Determine the (x, y) coordinate at the center of the cell enclosing the given text.  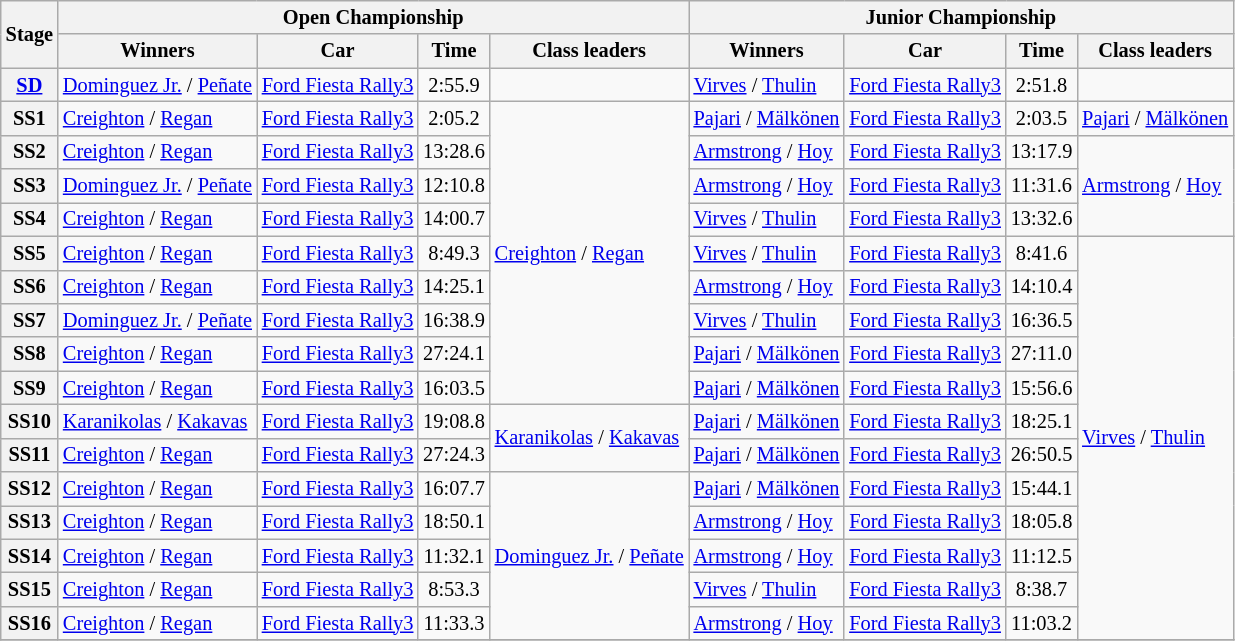
SS13 (30, 522)
SS16 (30, 623)
8:49.3 (454, 253)
8:53.3 (454, 589)
SS12 (30, 489)
SD (30, 85)
15:44.1 (1042, 489)
16:03.5 (454, 388)
11:03.2 (1042, 623)
2:51.8 (1042, 85)
19:08.8 (454, 421)
SS2 (30, 152)
SS7 (30, 320)
11:31.6 (1042, 186)
SS10 (30, 421)
16:07.7 (454, 489)
SS4 (30, 219)
27:24.1 (454, 354)
8:38.7 (1042, 589)
15:56.6 (1042, 388)
13:28.6 (454, 152)
14:10.4 (1042, 287)
27:11.0 (1042, 354)
11:33.3 (454, 623)
SS6 (30, 287)
14:00.7 (454, 219)
18:05.8 (1042, 522)
14:25.1 (454, 287)
26:50.5 (1042, 455)
27:24.3 (454, 455)
18:50.1 (454, 522)
13:32.6 (1042, 219)
2:55.9 (454, 85)
SS11 (30, 455)
SS15 (30, 589)
13:17.9 (1042, 152)
SS3 (30, 186)
8:41.6 (1042, 253)
2:05.2 (454, 118)
SS9 (30, 388)
11:12.5 (1042, 556)
Open Championship (374, 17)
12:10.8 (454, 186)
2:03.5 (1042, 118)
SS14 (30, 556)
Stage (30, 34)
16:36.5 (1042, 320)
SS5 (30, 253)
11:32.1 (454, 556)
SS8 (30, 354)
16:38.9 (454, 320)
Junior Championship (961, 17)
SS1 (30, 118)
18:25.1 (1042, 421)
